Determine the [X, Y] coordinate at the center of the cell enclosing the given text.  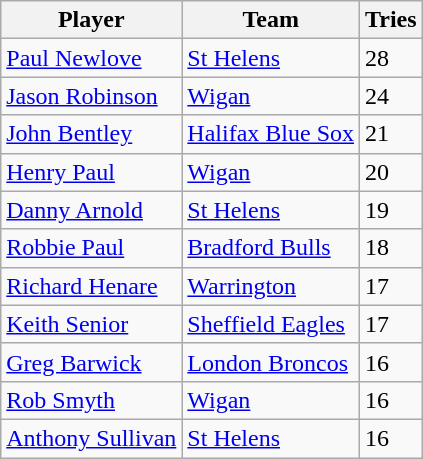
20 [392, 172]
Halifax Blue Sox [271, 134]
Bradford Bulls [271, 248]
Paul Newlove [92, 58]
19 [392, 210]
Danny Arnold [92, 210]
Richard Henare [92, 286]
Jason Robinson [92, 96]
Anthony Sullivan [92, 438]
Team [271, 20]
John Bentley [92, 134]
Player [92, 20]
24 [392, 96]
Tries [392, 20]
Warrington [271, 286]
Robbie Paul [92, 248]
Keith Senior [92, 324]
Sheffield Eagles [271, 324]
London Broncos [271, 362]
28 [392, 58]
Greg Barwick [92, 362]
18 [392, 248]
Henry Paul [92, 172]
21 [392, 134]
Rob Smyth [92, 400]
